Extract the [x, y] coordinate from the center of the cell holding the provided text.  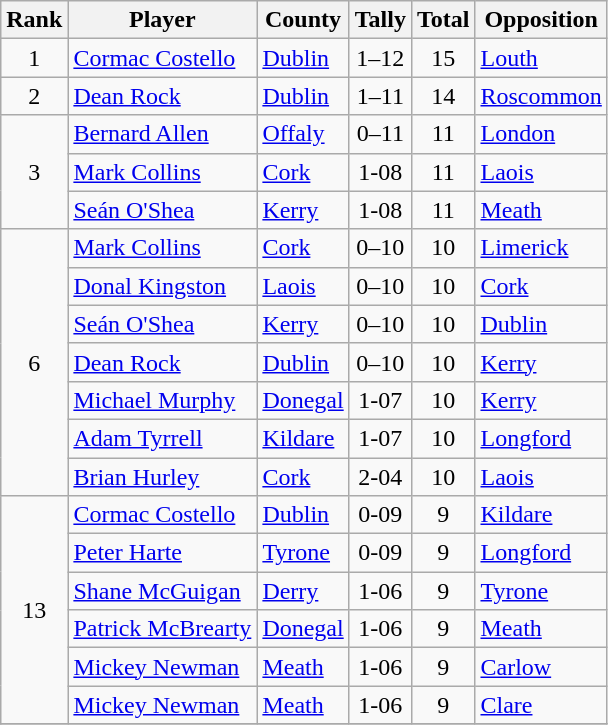
Louth [541, 58]
0–11 [380, 134]
1–12 [380, 58]
Clare [541, 705]
15 [443, 58]
Opposition [541, 20]
Bernard Allen [162, 134]
1 [34, 58]
Brian Hurley [162, 477]
London [541, 134]
Tally [380, 20]
Michael Murphy [162, 400]
Patrick McBrearty [162, 629]
Donal Kingston [162, 286]
2 [34, 96]
Limerick [541, 248]
Adam Tyrrell [162, 438]
Carlow [541, 667]
6 [34, 362]
3 [34, 172]
County [303, 20]
13 [34, 610]
Shane McGuigan [162, 591]
Total [443, 20]
Rank [34, 20]
Roscommon [541, 96]
Peter Harte [162, 553]
1–11 [380, 96]
14 [443, 96]
Player [162, 20]
2-04 [380, 477]
Offaly [303, 134]
Derry [303, 591]
